Capture the cell that displays the provided text and extract its (X, Y) central coordinate. 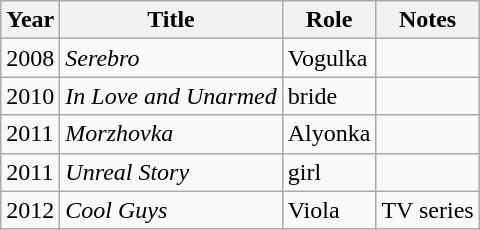
Title (171, 20)
girl (329, 172)
Unreal Story (171, 172)
Cool Guys (171, 210)
Vogulka (329, 58)
2012 (30, 210)
bride (329, 96)
In Love and Unarmed (171, 96)
Notes (428, 20)
Serebro (171, 58)
Morzhovka (171, 134)
Alyonka (329, 134)
Year (30, 20)
TV series (428, 210)
Viola (329, 210)
2008 (30, 58)
2010 (30, 96)
Role (329, 20)
